Identify which cell holds the provided text, then report its (x, y) central coordinate. 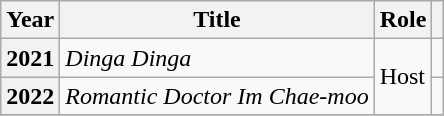
Title (217, 20)
Host (403, 77)
Romantic Doctor Im Chae-moo (217, 96)
Year (30, 20)
2021 (30, 58)
2022 (30, 96)
Role (403, 20)
Dinga Dinga (217, 58)
